Capture the cell that displays the provided text and extract its (X, Y) central coordinate. 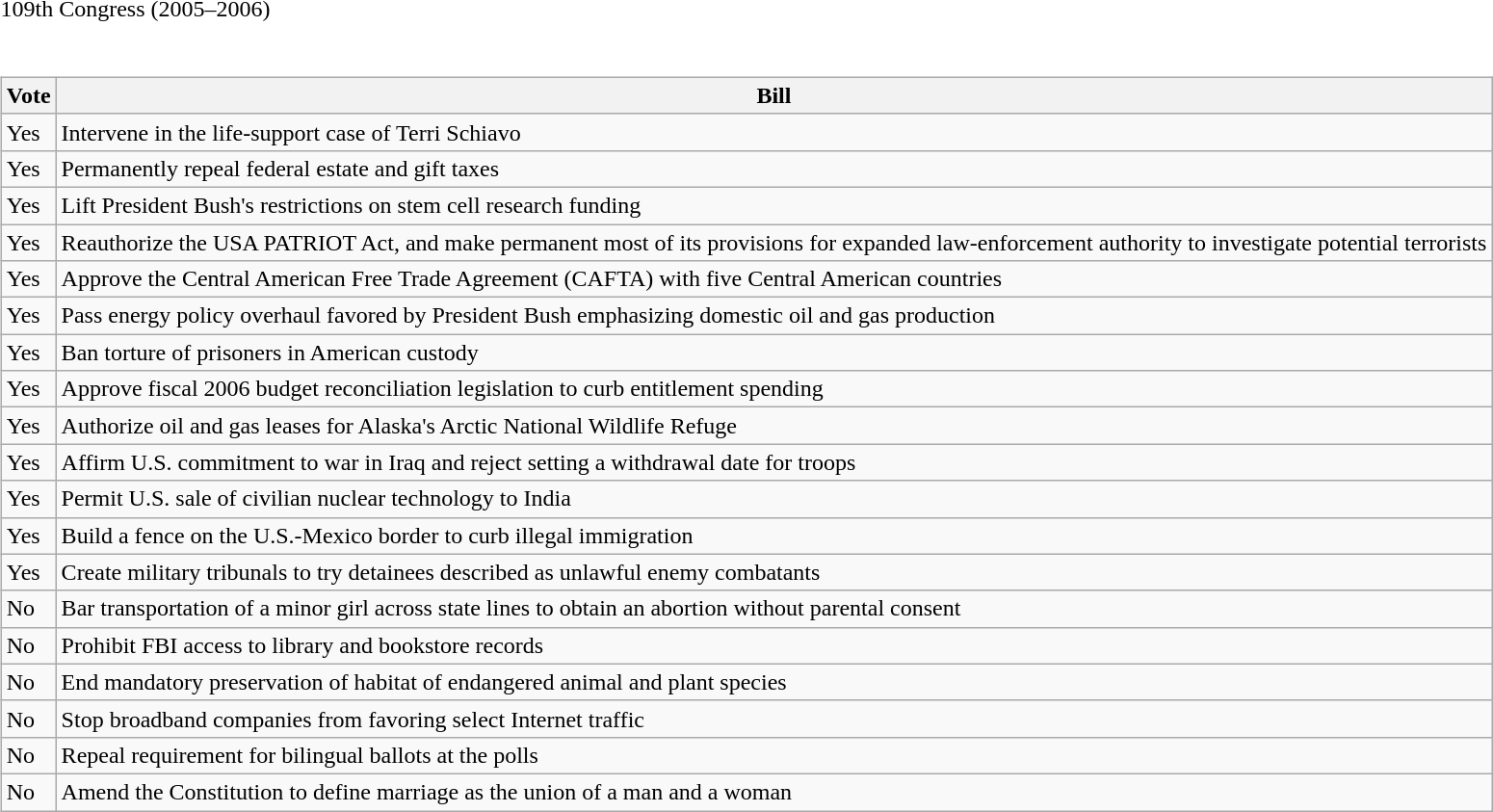
Prohibit FBI access to library and bookstore records (774, 645)
Amend the Constitution to define marriage as the union of a man and a woman (774, 792)
Lift President Bush's restrictions on stem cell research funding (774, 205)
Create military tribunals to try detainees described as unlawful enemy combatants (774, 572)
Vote (29, 95)
Build a fence on the U.S.-Mexico border to curb illegal immigration (774, 536)
Reauthorize the USA PATRIOT Act, and make permanent most of its provisions for expanded law-enforcement authority to investigate potential terrorists (774, 242)
Bar transportation of a minor girl across state lines to obtain an abortion without parental consent (774, 609)
Permit U.S. sale of civilian nuclear technology to India (774, 499)
End mandatory preservation of habitat of endangered animal and plant species (774, 682)
Intervene in the life-support case of Terri Schiavo (774, 132)
Stop broadband companies from favoring select Internet traffic (774, 719)
Approve fiscal 2006 budget reconciliation legislation to curb entitlement spending (774, 389)
Permanently repeal federal estate and gift taxes (774, 169)
Pass energy policy overhaul favored by President Bush emphasizing domestic oil and gas production (774, 316)
Affirm U.S. commitment to war in Iraq and reject setting a withdrawal date for troops (774, 462)
Bill (774, 95)
Ban torture of prisoners in American custody (774, 353)
Repeal requirement for bilingual ballots at the polls (774, 755)
Approve the Central American Free Trade Agreement (CAFTA) with five Central American countries (774, 279)
Authorize oil and gas leases for Alaska's Arctic National Wildlife Refuge (774, 426)
